Pinpoint the cell where the given text exists, returning its [x, y] midpoint coordinate. 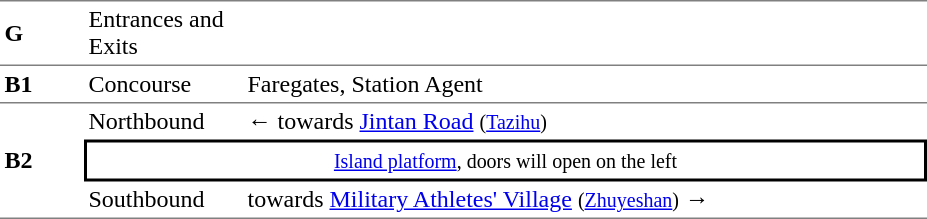
← towards Jintan Road (Tazihu) [585, 122]
Island platform, doors will open on the left [506, 161]
B1 [42, 84]
Northbound [164, 122]
Concourse [164, 84]
Faregates, Station Agent [585, 84]
Entrances and Exits [164, 32]
G [42, 32]
